For the text-containing cell, return its midpoint in (X, Y) coordinate format. 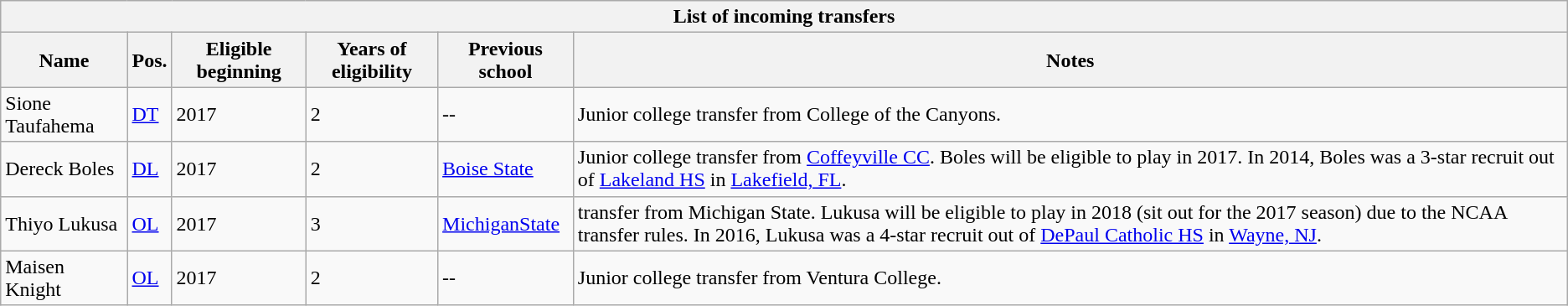
Previous school (506, 60)
Junior college transfer from Ventura College. (1070, 278)
DL (149, 169)
Sione Taufahema (64, 114)
Dereck Boles (64, 169)
DT (149, 114)
List of incoming transfers (784, 17)
Years of eligibility (372, 60)
3 (372, 223)
Boise State (506, 169)
Eligible beginning (239, 60)
MichiganState (506, 223)
Pos. (149, 60)
Junior college transfer from College of the Canyons. (1070, 114)
Name (64, 60)
Thiyo Lukusa (64, 223)
Notes (1070, 60)
Maisen Knight (64, 278)
